From the cell containing the given text, extract its center point as (x, y) coordinate. 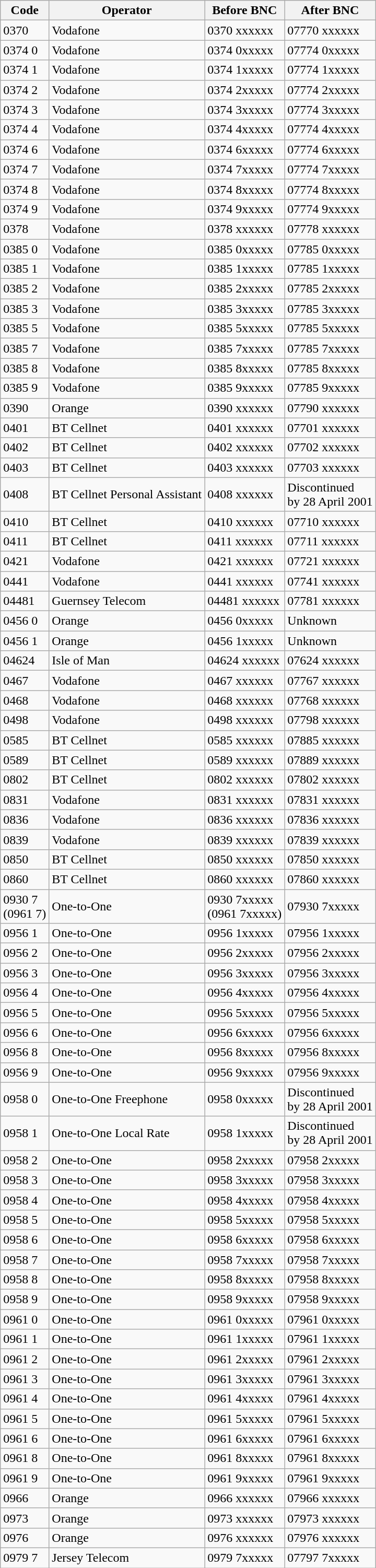
07785 1xxxxx (330, 269)
0966 (25, 1498)
0958 0xxxxx (244, 1099)
07889 xxxxxx (330, 760)
0956 4 (25, 993)
0961 6 (25, 1438)
0956 9xxxxx (244, 1072)
0958 8xxxxx (244, 1280)
0385 2 (25, 289)
0836 (25, 820)
0411 xxxxxx (244, 541)
0456 0 (25, 621)
0385 5 (25, 329)
0441 xxxxxx (244, 581)
0956 3xxxxx (244, 973)
0374 4 (25, 130)
0441 (25, 581)
07774 8xxxxx (330, 189)
0956 8xxxxx (244, 1052)
BT Cellnet Personal Assistant (127, 494)
0385 8xxxxx (244, 368)
Operator (127, 10)
07961 6xxxxx (330, 1438)
0378 (25, 229)
0961 5xxxxx (244, 1419)
07797 7xxxxx (330, 1558)
0374 8xxxxx (244, 189)
07711 xxxxxx (330, 541)
07741 xxxxxx (330, 581)
0836 xxxxxx (244, 820)
0956 1xxxxx (244, 933)
0850 (25, 859)
0585 xxxxxx (244, 740)
Before BNC (244, 10)
0374 0 (25, 50)
0401 (25, 428)
07836 xxxxxx (330, 820)
0961 0xxxxx (244, 1319)
Jersey Telecom (127, 1558)
0979 7xxxxx (244, 1558)
0976 xxxxxx (244, 1538)
07956 3xxxxx (330, 973)
0374 1 (25, 70)
07958 2xxxxx (330, 1160)
07958 3xxxxx (330, 1180)
0860 (25, 879)
07785 2xxxxx (330, 289)
07831 xxxxxx (330, 800)
0456 0xxxxx (244, 621)
0966 xxxxxx (244, 1498)
07958 5xxxxx (330, 1220)
07961 4xxxxx (330, 1399)
0385 0 (25, 249)
0385 9 (25, 388)
0958 7xxxxx (244, 1259)
0976 (25, 1538)
0958 2xxxxx (244, 1160)
04624 (25, 661)
0410 xxxxxx (244, 521)
0961 4 (25, 1399)
0831 xxxxxx (244, 800)
0370 (25, 30)
0958 1 (25, 1133)
0374 1xxxxx (244, 70)
0374 6 (25, 149)
0850 xxxxxx (244, 859)
0839 (25, 839)
07958 9xxxxx (330, 1300)
07956 2xxxxx (330, 953)
0958 8 (25, 1280)
0961 4xxxxx (244, 1399)
One-to-One Local Rate (127, 1133)
0961 3 (25, 1379)
0467 (25, 681)
0402 (25, 448)
0956 9 (25, 1072)
0961 9xxxxx (244, 1478)
07785 5xxxxx (330, 329)
07774 3xxxxx (330, 110)
07956 9xxxxx (330, 1072)
0467 xxxxxx (244, 681)
07961 9xxxxx (330, 1478)
0385 8 (25, 368)
0421 xxxxxx (244, 561)
0585 (25, 740)
07767 xxxxxx (330, 681)
07781 xxxxxx (330, 601)
0973 xxxxxx (244, 1518)
0456 1 (25, 641)
04481 (25, 601)
07839 xxxxxx (330, 839)
0411 (25, 541)
07802 xxxxxx (330, 780)
0802 (25, 780)
0385 3 (25, 309)
07966 xxxxxx (330, 1498)
07785 8xxxxx (330, 368)
0374 2 (25, 90)
07774 7xxxxx (330, 169)
One-to-One Freephone (127, 1099)
04481 xxxxxx (244, 601)
0956 2xxxxx (244, 953)
07961 0xxxxx (330, 1319)
07774 9xxxxx (330, 209)
0958 6 (25, 1239)
07961 3xxxxx (330, 1379)
0456 1xxxxx (244, 641)
0378 xxxxxx (244, 229)
0961 2xxxxx (244, 1359)
0958 4 (25, 1200)
07958 6xxxxx (330, 1239)
04624 xxxxxx (244, 661)
0961 2 (25, 1359)
0390 (25, 408)
07702 xxxxxx (330, 448)
0589 (25, 760)
0374 0xxxxx (244, 50)
07785 0xxxxx (330, 249)
0979 7 (25, 1558)
07701 xxxxxx (330, 428)
0961 8 (25, 1458)
0374 8 (25, 189)
0385 1 (25, 269)
07774 1xxxxx (330, 70)
0831 (25, 800)
Guernsey Telecom (127, 601)
07778 xxxxxx (330, 229)
0403 xxxxxx (244, 467)
0385 7 (25, 348)
07770 xxxxxx (330, 30)
0961 0 (25, 1319)
0958 7 (25, 1259)
07710 xxxxxx (330, 521)
0421 (25, 561)
0402 xxxxxx (244, 448)
0958 3xxxxx (244, 1180)
0498 (25, 720)
0401 xxxxxx (244, 428)
07956 8xxxxx (330, 1052)
07956 4xxxxx (330, 993)
0385 2xxxxx (244, 289)
0390 xxxxxx (244, 408)
07785 3xxxxx (330, 309)
07850 xxxxxx (330, 859)
0410 (25, 521)
07885 xxxxxx (330, 740)
0961 6xxxxx (244, 1438)
0930 7(0961 7) (25, 906)
0958 5 (25, 1220)
0958 2 (25, 1160)
0839 xxxxxx (244, 839)
07785 7xxxxx (330, 348)
0374 2xxxxx (244, 90)
0385 7xxxxx (244, 348)
0961 5 (25, 1419)
07976 xxxxxx (330, 1538)
0930 7xxxxx(0961 7xxxxx) (244, 906)
0958 6xxxxx (244, 1239)
0956 6 (25, 1033)
0956 2 (25, 953)
0958 1xxxxx (244, 1133)
0958 4xxxxx (244, 1200)
07961 1xxxxx (330, 1339)
0961 9 (25, 1478)
07958 4xxxxx (330, 1200)
07774 2xxxxx (330, 90)
07958 7xxxxx (330, 1259)
0408 (25, 494)
07703 xxxxxx (330, 467)
0385 9xxxxx (244, 388)
0961 8xxxxx (244, 1458)
07973 xxxxxx (330, 1518)
0468 xxxxxx (244, 700)
0973 (25, 1518)
07958 8xxxxx (330, 1280)
0961 1 (25, 1339)
0956 4xxxxx (244, 993)
0374 7xxxxx (244, 169)
0958 0 (25, 1099)
07860 xxxxxx (330, 879)
0385 3xxxxx (244, 309)
07774 4xxxxx (330, 130)
0956 5xxxxx (244, 1013)
0961 1xxxxx (244, 1339)
0403 (25, 467)
07774 6xxxxx (330, 149)
07961 5xxxxx (330, 1419)
0958 9xxxxx (244, 1300)
07624 xxxxxx (330, 661)
0956 8 (25, 1052)
0374 6xxxxx (244, 149)
0468 (25, 700)
0956 3 (25, 973)
0385 5xxxxx (244, 329)
0385 1xxxxx (244, 269)
0374 9xxxxx (244, 209)
07956 5xxxxx (330, 1013)
07790 xxxxxx (330, 408)
Code (25, 10)
0370 xxxxxx (244, 30)
0958 5xxxxx (244, 1220)
0956 1 (25, 933)
07930 7xxxxx (330, 906)
0385 0xxxxx (244, 249)
0956 6xxxxx (244, 1033)
07768 xxxxxx (330, 700)
0961 3xxxxx (244, 1379)
07956 6xxxxx (330, 1033)
0374 3 (25, 110)
07721 xxxxxx (330, 561)
0958 3 (25, 1180)
0374 3xxxxx (244, 110)
07961 2xxxxx (330, 1359)
0374 7 (25, 169)
0374 4xxxxx (244, 130)
07956 1xxxxx (330, 933)
After BNC (330, 10)
07961 8xxxxx (330, 1458)
0860 xxxxxx (244, 879)
Isle of Man (127, 661)
07774 0xxxxx (330, 50)
07798 xxxxxx (330, 720)
0408 xxxxxx (244, 494)
07785 9xxxxx (330, 388)
0498 xxxxxx (244, 720)
0802 xxxxxx (244, 780)
0958 9 (25, 1300)
0956 5 (25, 1013)
0589 xxxxxx (244, 760)
0374 9 (25, 209)
